Locate the cell with the specified text and output its [X, Y] center coordinate. 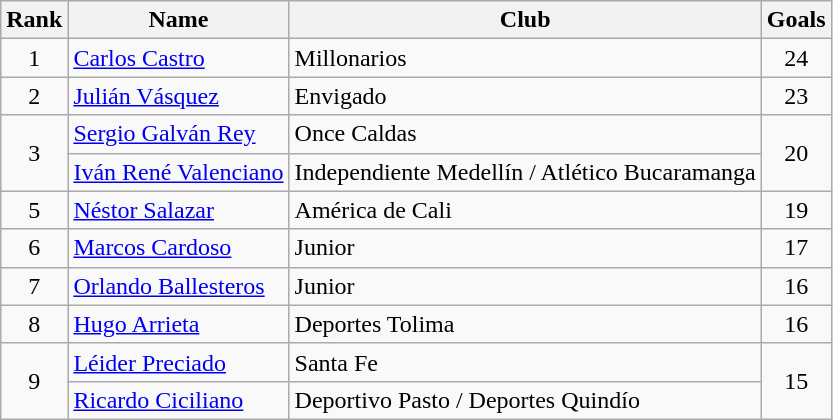
8 [34, 324]
Carlos Castro [178, 58]
Iván René Valenciano [178, 172]
Club [525, 20]
Léider Preciado [178, 362]
Ricardo Ciciliano [178, 400]
Millonarios [525, 58]
Envigado [525, 96]
Hugo Arrieta [178, 324]
19 [796, 210]
Name [178, 20]
7 [34, 286]
Deportivo Pasto / Deportes Quindío [525, 400]
1 [34, 58]
Independiente Medellín / Atlético Bucaramanga [525, 172]
Rank [34, 20]
23 [796, 96]
Deportes Tolima [525, 324]
Once Caldas [525, 134]
Orlando Ballesteros [178, 286]
15 [796, 381]
Goals [796, 20]
2 [34, 96]
Néstor Salazar [178, 210]
Marcos Cardoso [178, 248]
17 [796, 248]
24 [796, 58]
Sergio Galván Rey [178, 134]
Julián Vásquez [178, 96]
3 [34, 153]
Santa Fe [525, 362]
América de Cali [525, 210]
20 [796, 153]
9 [34, 381]
6 [34, 248]
5 [34, 210]
